Determine the (x, y) coordinate at the center of the cell enclosing the given text.  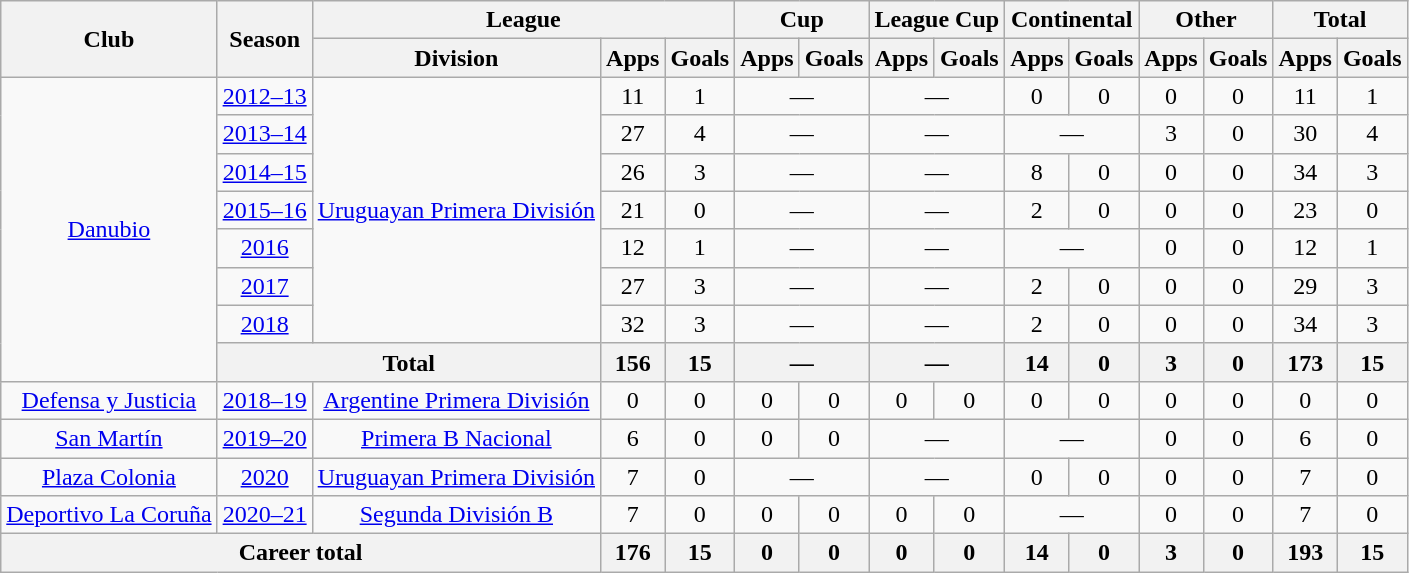
2016 (264, 248)
23 (1305, 210)
Season (264, 39)
29 (1305, 286)
Plaza Colonia (109, 477)
Club (109, 39)
Segunda División B (456, 515)
2017 (264, 286)
30 (1305, 134)
Primera B Nacional (456, 438)
2018 (264, 324)
173 (1305, 362)
Deportivo La Coruña (109, 515)
2012–13 (264, 96)
San Martín (109, 438)
Danubio (109, 229)
Argentine Primera División (456, 400)
2013–14 (264, 134)
156 (633, 362)
League (524, 20)
Career total (301, 553)
26 (633, 172)
League Cup (937, 20)
32 (633, 324)
2019–20 (264, 438)
Continental (1072, 20)
Cup (802, 20)
2020 (264, 477)
8 (1037, 172)
Defensa y Justicia (109, 400)
21 (633, 210)
2015–16 (264, 210)
Division (456, 58)
176 (633, 553)
2020–21 (264, 515)
2018–19 (264, 400)
2014–15 (264, 172)
193 (1305, 553)
Other (1206, 20)
